Provide the (X, Y) coordinate of the cell's center where the given text is located.  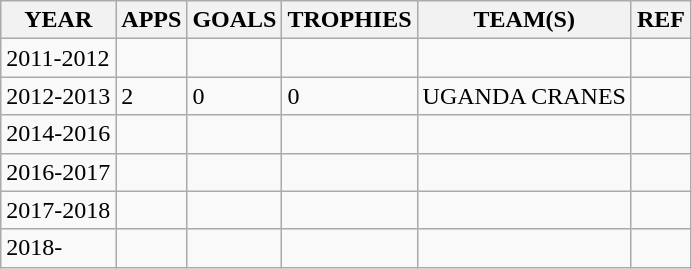
2018- (58, 248)
2014-2016 (58, 134)
2016-2017 (58, 172)
TROPHIES (350, 20)
APPS (152, 20)
REF (660, 20)
UGANDA CRANES (524, 96)
2 (152, 96)
YEAR (58, 20)
2012-2013 (58, 96)
GOALS (234, 20)
TEAM(S) (524, 20)
2017-2018 (58, 210)
2011-2012 (58, 58)
